Capture the cell that displays the provided text and extract its [x, y] central coordinate. 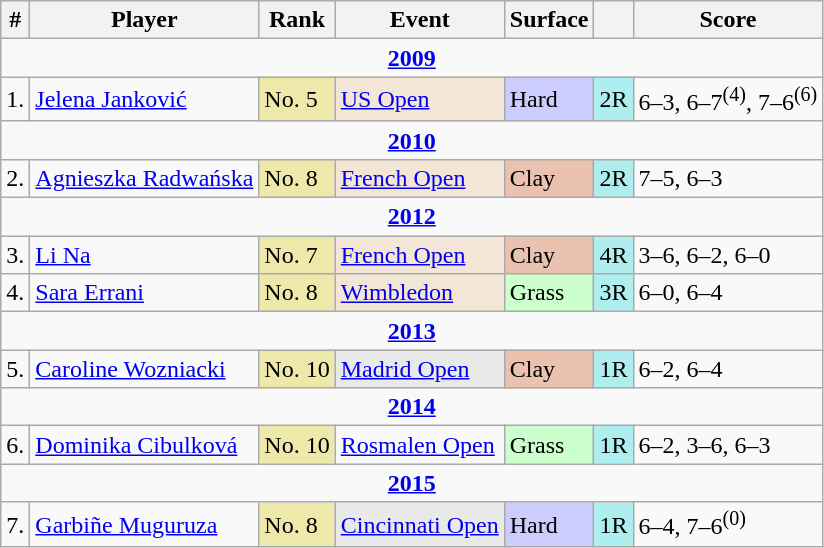
3. [16, 255]
Rosmalen Open [420, 445]
Caroline Wozniacki [144, 369]
3R [614, 293]
Cincinnati Open [420, 524]
2. [16, 178]
Rank [297, 20]
No. 5 [297, 100]
Event [420, 20]
4R [614, 255]
No. 7 [297, 255]
6–2, 3–6, 6–3 [728, 445]
7. [16, 524]
6–0, 6–4 [728, 293]
Garbiñe Muguruza [144, 524]
2010 [412, 140]
Agnieszka Radwańska [144, 178]
6. [16, 445]
Score [728, 20]
Jelena Janković [144, 100]
Wimbledon [420, 293]
Li Na [144, 255]
2012 [412, 217]
US Open [420, 100]
3–6, 6–2, 6–0 [728, 255]
6–2, 6–4 [728, 369]
4. [16, 293]
7–5, 6–3 [728, 178]
Madrid Open [420, 369]
6–4, 7–6(0) [728, 524]
2015 [412, 483]
Dominika Cibulková [144, 445]
2009 [412, 58]
# [16, 20]
5. [16, 369]
Surface [549, 20]
2014 [412, 407]
1. [16, 100]
6–3, 6–7(4), 7–6(6) [728, 100]
Player [144, 20]
2013 [412, 331]
Sara Errani [144, 293]
